From the cell containing the given text, extract its center point as [X, Y] coordinate. 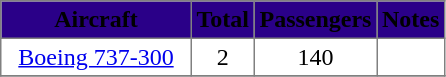
Passengers [315, 20]
Total [222, 20]
Boeing 737-300 [96, 57]
2 [222, 57]
Notes [411, 20]
Aircraft [96, 20]
140 [315, 57]
